Scan for the cell matching the given text and deliver its (x, y) coordinate at center. 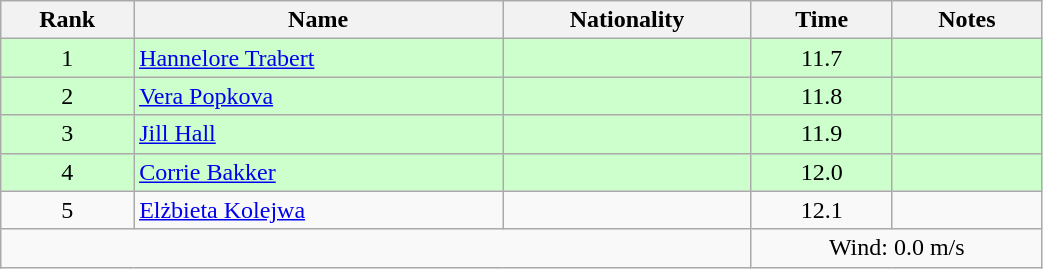
5 (68, 210)
Name (318, 20)
1 (68, 58)
Wind: 0.0 m/s (896, 248)
2 (68, 96)
11.9 (821, 134)
Hannelore Trabert (318, 58)
Corrie Bakker (318, 172)
Jill Hall (318, 134)
3 (68, 134)
Vera Popkova (318, 96)
12.0 (821, 172)
Nationality (628, 20)
Notes (967, 20)
12.1 (821, 210)
11.7 (821, 58)
Rank (68, 20)
4 (68, 172)
Time (821, 20)
11.8 (821, 96)
Elżbieta Kolejwa (318, 210)
